Capture the cell that displays the provided text and extract its (x, y) central coordinate. 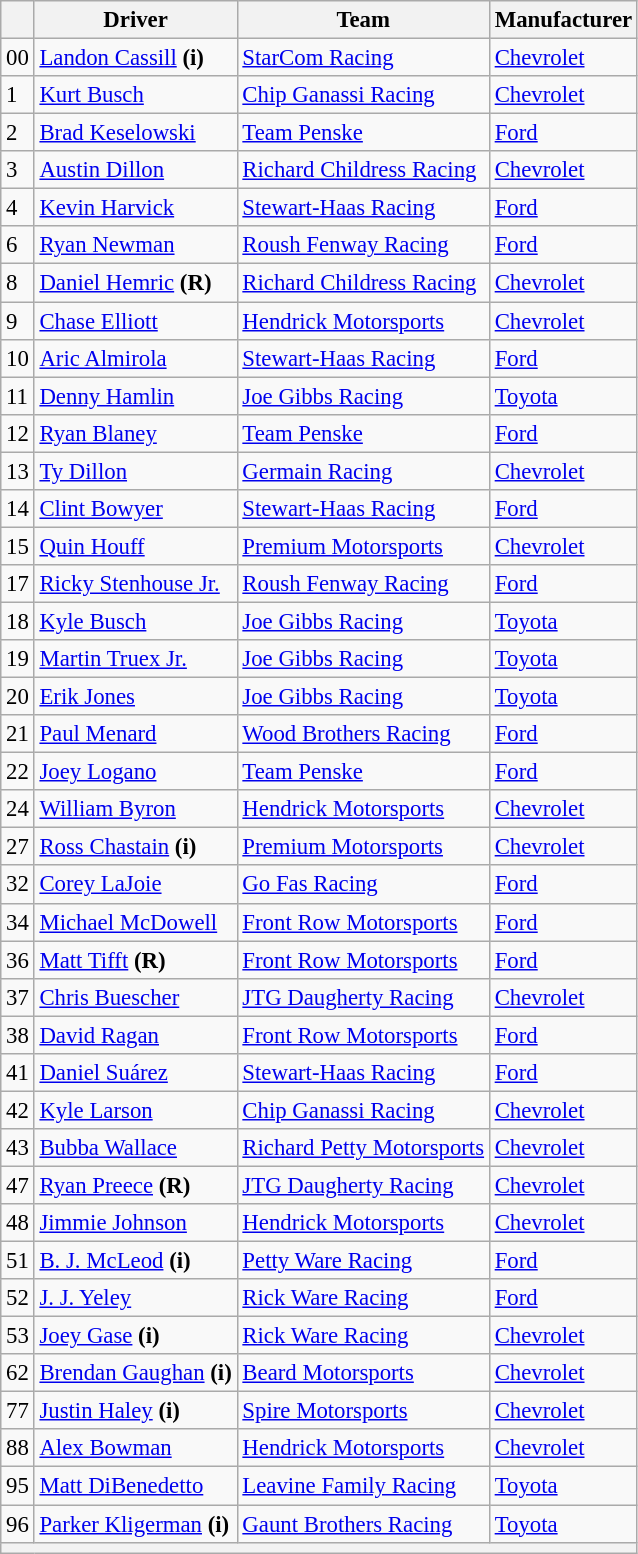
Joey Gase (i) (136, 1336)
Michael McDowell (136, 922)
William Byron (136, 809)
53 (18, 1336)
Austin Dillon (136, 170)
Wood Brothers Racing (363, 734)
Daniel Suárez (136, 1073)
62 (18, 1373)
Alex Bowman (136, 1449)
52 (18, 1298)
J. J. Yeley (136, 1298)
27 (18, 847)
Ricky Stenhouse Jr. (136, 584)
B. J. McLeod (i) (136, 1261)
Erik Jones (136, 697)
2 (18, 133)
Kyle Busch (136, 621)
Ty Dillon (136, 471)
43 (18, 1148)
48 (18, 1223)
6 (18, 245)
Petty Ware Racing (363, 1261)
95 (18, 1486)
36 (18, 960)
51 (18, 1261)
17 (18, 584)
Landon Cassill (i) (136, 58)
Brad Keselowski (136, 133)
18 (18, 621)
Clint Bowyer (136, 509)
Denny Hamlin (136, 396)
Kyle Larson (136, 1110)
Corey LaJoie (136, 885)
21 (18, 734)
37 (18, 997)
77 (18, 1411)
Paul Menard (136, 734)
Justin Haley (i) (136, 1411)
Leavine Family Racing (363, 1486)
Beard Motorsports (363, 1373)
24 (18, 809)
Germain Racing (363, 471)
Matt DiBenedetto (136, 1486)
22 (18, 772)
Richard Petty Motorsports (363, 1148)
Ryan Blaney (136, 433)
Gaunt Brothers Racing (363, 1524)
StarCom Racing (363, 58)
Joey Logano (136, 772)
19 (18, 659)
Bubba Wallace (136, 1148)
10 (18, 358)
34 (18, 922)
12 (18, 433)
88 (18, 1449)
32 (18, 885)
15 (18, 546)
3 (18, 170)
Kevin Harvick (136, 208)
Quin Houff (136, 546)
Jimmie Johnson (136, 1223)
00 (18, 58)
47 (18, 1185)
Ryan Preece (R) (136, 1185)
11 (18, 396)
Go Fas Racing (363, 885)
13 (18, 471)
Chase Elliott (136, 321)
14 (18, 509)
4 (18, 208)
Parker Kligerman (i) (136, 1524)
Manufacturer (563, 20)
20 (18, 697)
96 (18, 1524)
9 (18, 321)
8 (18, 283)
Kurt Busch (136, 95)
38 (18, 1035)
David Ragan (136, 1035)
Chris Buescher (136, 997)
Driver (136, 20)
Matt Tifft (R) (136, 960)
42 (18, 1110)
Ross Chastain (i) (136, 847)
1 (18, 95)
41 (18, 1073)
Team (363, 20)
Brendan Gaughan (i) (136, 1373)
Ryan Newman (136, 245)
Aric Almirola (136, 358)
Spire Motorsports (363, 1411)
Daniel Hemric (R) (136, 283)
Martin Truex Jr. (136, 659)
